From the cell containing the given text, extract its center point as (X, Y) coordinate. 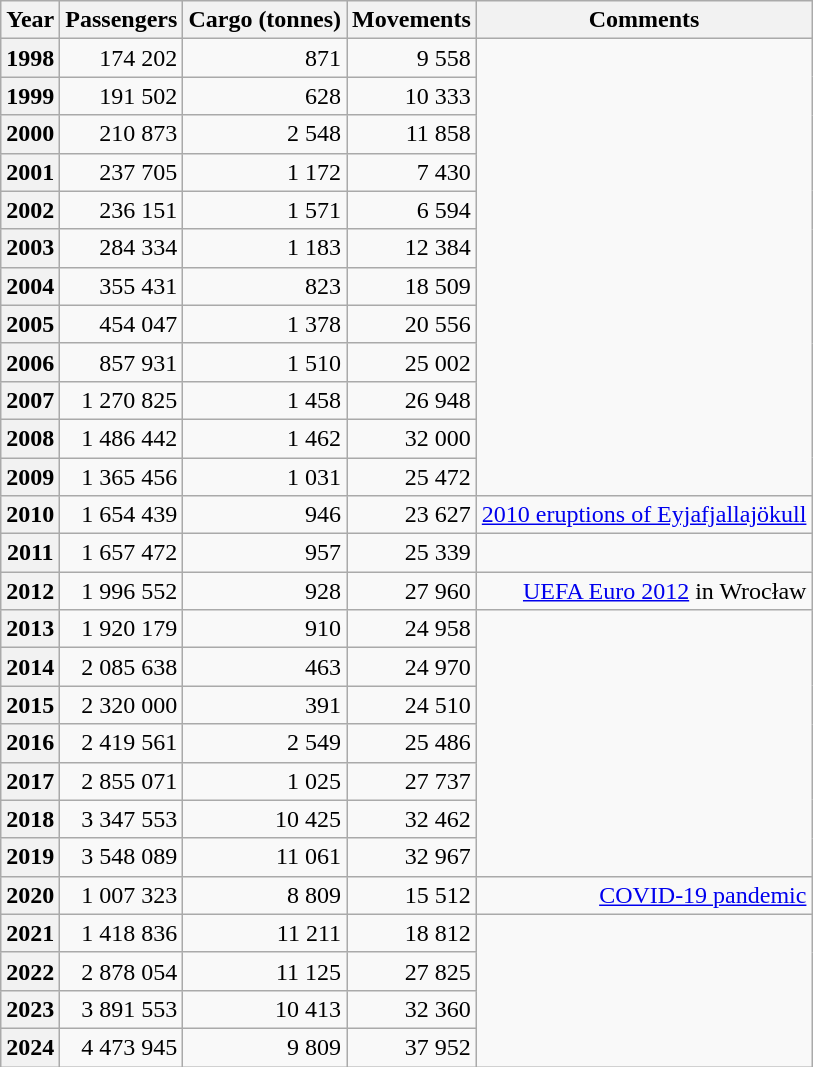
15 512 (412, 895)
1 025 (265, 781)
12 384 (412, 248)
2001 (30, 172)
32 462 (412, 819)
25 339 (412, 553)
UEFA Euro 2012 in Wrocław (644, 591)
27 960 (412, 591)
1 996 552 (122, 591)
2024 (30, 1047)
3 891 553 (122, 1009)
2013 (30, 629)
2000 (30, 134)
2 855 071 (122, 781)
1 418 836 (122, 933)
823 (265, 286)
20 556 (412, 324)
2022 (30, 971)
2018 (30, 819)
2009 (30, 477)
946 (265, 515)
1 183 (265, 248)
32 967 (412, 857)
1 657 472 (122, 553)
910 (265, 629)
1 458 (265, 400)
210 873 (122, 134)
454 047 (122, 324)
32 360 (412, 1009)
237 705 (122, 172)
32 000 (412, 438)
2 549 (265, 743)
10 333 (412, 96)
284 334 (122, 248)
Year (30, 20)
2010 eruptions of Eyjafjallajökull (644, 515)
1 571 (265, 210)
37 952 (412, 1047)
2016 (30, 743)
628 (265, 96)
1 270 825 (122, 400)
2 085 638 (122, 667)
1 365 456 (122, 477)
957 (265, 553)
4 473 945 (122, 1047)
Comments (644, 20)
1 654 439 (122, 515)
2003 (30, 248)
1998 (30, 58)
191 502 (122, 96)
355 431 (122, 286)
2021 (30, 933)
9 558 (412, 58)
2023 (30, 1009)
24 970 (412, 667)
1 007 323 (122, 895)
11 211 (265, 933)
2011 (30, 553)
7 430 (412, 172)
2 548 (265, 134)
1 172 (265, 172)
2007 (30, 400)
27 825 (412, 971)
25 486 (412, 743)
1 510 (265, 362)
Movements (412, 20)
2 320 000 (122, 705)
1 031 (265, 477)
2 878 054 (122, 971)
1999 (30, 96)
24 958 (412, 629)
2005 (30, 324)
1 378 (265, 324)
2020 (30, 895)
2006 (30, 362)
23 627 (412, 515)
857 931 (122, 362)
1 462 (265, 438)
2014 (30, 667)
18 509 (412, 286)
2004 (30, 286)
27 737 (412, 781)
2019 (30, 857)
26 948 (412, 400)
COVID-19 pandemic (644, 895)
2015 (30, 705)
2 419 561 (122, 743)
11 858 (412, 134)
1 920 179 (122, 629)
2010 (30, 515)
10 413 (265, 1009)
25 002 (412, 362)
10 425 (265, 819)
24 510 (412, 705)
2017 (30, 781)
928 (265, 591)
11 061 (265, 857)
2012 (30, 591)
18 812 (412, 933)
6 594 (412, 210)
11 125 (265, 971)
391 (265, 705)
3 548 089 (122, 857)
9 809 (265, 1047)
Passengers (122, 20)
8 809 (265, 895)
871 (265, 58)
1 486 442 (122, 438)
2008 (30, 438)
463 (265, 667)
2002 (30, 210)
Cargo (tonnes) (265, 20)
236 151 (122, 210)
3 347 553 (122, 819)
25 472 (412, 477)
174 202 (122, 58)
